Pinpoint the cell where the given text exists, returning its (X, Y) midpoint coordinate. 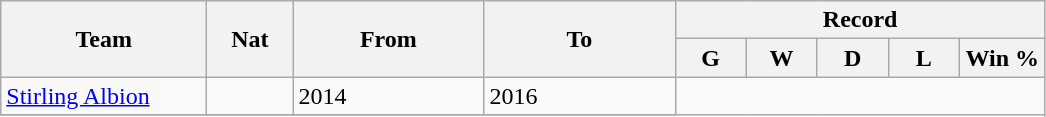
From (388, 39)
W (782, 58)
Team (104, 39)
Win % (1002, 58)
Record (860, 20)
Nat (250, 39)
G (710, 58)
D (852, 58)
L (924, 58)
2016 (580, 96)
To (580, 39)
2014 (388, 96)
Stirling Albion (104, 96)
